Provide the [X, Y] coordinate of the cell's center where the given text is located.  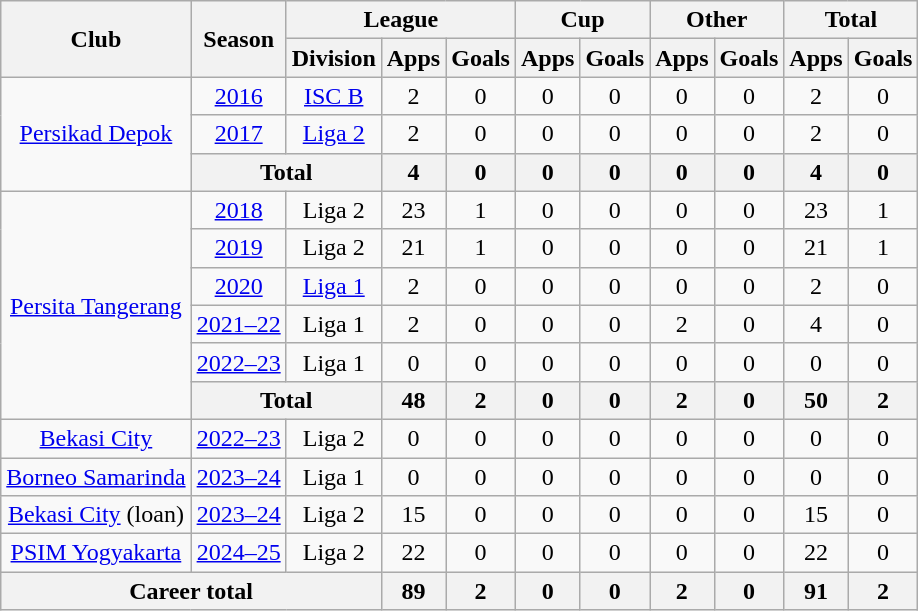
League [400, 20]
Persikad Depok [96, 134]
2017 [238, 134]
48 [413, 400]
91 [816, 591]
Bekasi City [96, 438]
Persita Tangerang [96, 305]
ISC B [334, 96]
2016 [238, 96]
2019 [238, 248]
89 [413, 591]
50 [816, 400]
Other [717, 20]
PSIM Yogyakarta [96, 553]
Division [334, 58]
Season [238, 39]
2024–25 [238, 553]
Club [96, 39]
Borneo Samarinda [96, 477]
Bekasi City (loan) [96, 515]
2021–22 [238, 324]
Career total [192, 591]
Cup [582, 20]
2020 [238, 286]
2018 [238, 210]
